Identify which cell holds the provided text, then report its [x, y] central coordinate. 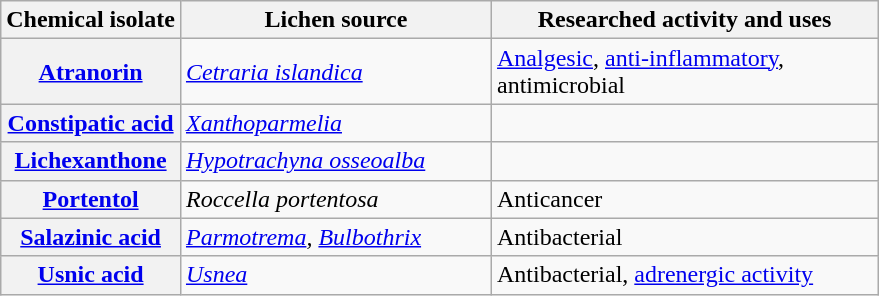
Constipatic acid [91, 123]
Hypotrachyna osseoalba [336, 161]
Researched activity and uses [685, 20]
Anticancer [685, 199]
Lichen source [336, 20]
Salazinic acid [91, 237]
Antibacterial, adrenergic activity [685, 275]
Lichexanthone [91, 161]
Chemical isolate [91, 20]
Analgesic, anti-inflammatory, antimicrobial [685, 72]
Xanthoparmelia [336, 123]
Antibacterial [685, 237]
Portentol [91, 199]
Usnic acid [91, 275]
Parmotrema, Bulbothrix [336, 237]
Usnea [336, 275]
Roccella portentosa [336, 199]
Cetraria islandica [336, 72]
Atranorin [91, 72]
